Locate the cell with the specified text and output its (x, y) center coordinate. 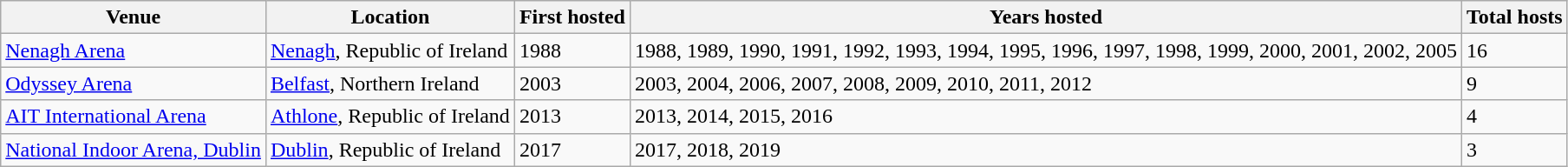
Location (390, 17)
1988 (572, 50)
Athlone, Republic of Ireland (390, 117)
16 (1515, 50)
2003, 2004, 2006, 2007, 2008, 2009, 2010, 2011, 2012 (1046, 83)
Nenagh Arena (134, 50)
Dublin, Republic of Ireland (390, 150)
Belfast, Northern Ireland (390, 83)
Nenagh, Republic of Ireland (390, 50)
Total hosts (1515, 17)
2017 (572, 150)
4 (1515, 117)
2017, 2018, 2019 (1046, 150)
Odyssey Arena (134, 83)
Venue (134, 17)
AIT International Arena (134, 117)
National Indoor Arena, Dublin (134, 150)
9 (1515, 83)
1988, 1989, 1990, 1991, 1992, 1993, 1994, 1995, 1996, 1997, 1998, 1999, 2000, 2001, 2002, 2005 (1046, 50)
2013 (572, 117)
2013, 2014, 2015, 2016 (1046, 117)
First hosted (572, 17)
2003 (572, 83)
3 (1515, 150)
Years hosted (1046, 17)
